Detect which cell encompasses the target text, then output its (X, Y) center coordinate. 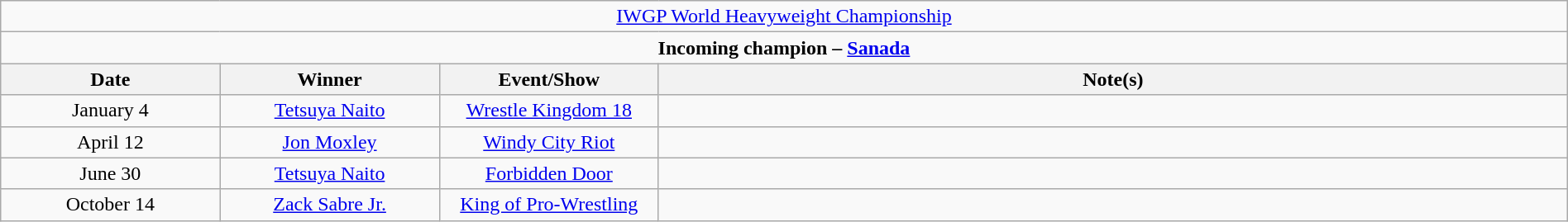
April 12 (111, 142)
Event/Show (549, 79)
Winner (329, 79)
Note(s) (1113, 79)
Forbidden Door (549, 173)
Wrestle Kingdom 18 (549, 111)
Incoming champion – Sanada (784, 48)
January 4 (111, 111)
Date (111, 79)
June 30 (111, 173)
October 14 (111, 205)
Zack Sabre Jr. (329, 205)
IWGP World Heavyweight Championship (784, 17)
Windy City Riot (549, 142)
King of Pro-Wrestling (549, 205)
Jon Moxley (329, 142)
